Output the (x, y) coordinate of the center of the cell containing the given text.  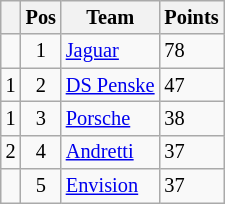
Envision (110, 186)
47 (191, 85)
Andretti (110, 152)
38 (191, 118)
5 (41, 186)
Team (110, 17)
4 (41, 152)
3 (41, 118)
Porsche (110, 118)
Pos (41, 17)
78 (191, 51)
DS Penske (110, 85)
Points (191, 17)
Jaguar (110, 51)
